Determine the [X, Y] coordinate at the center of the cell enclosing the given text.  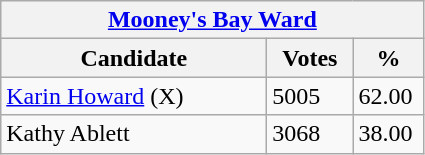
Kathy Ablett [134, 134]
Votes [310, 58]
Mooney's Bay Ward [212, 20]
62.00 [388, 96]
3068 [310, 134]
5005 [310, 96]
38.00 [388, 134]
Karin Howard (X) [134, 96]
% [388, 58]
Candidate [134, 58]
